Determine the (X, Y) coordinate at the center of the cell enclosing the given text.  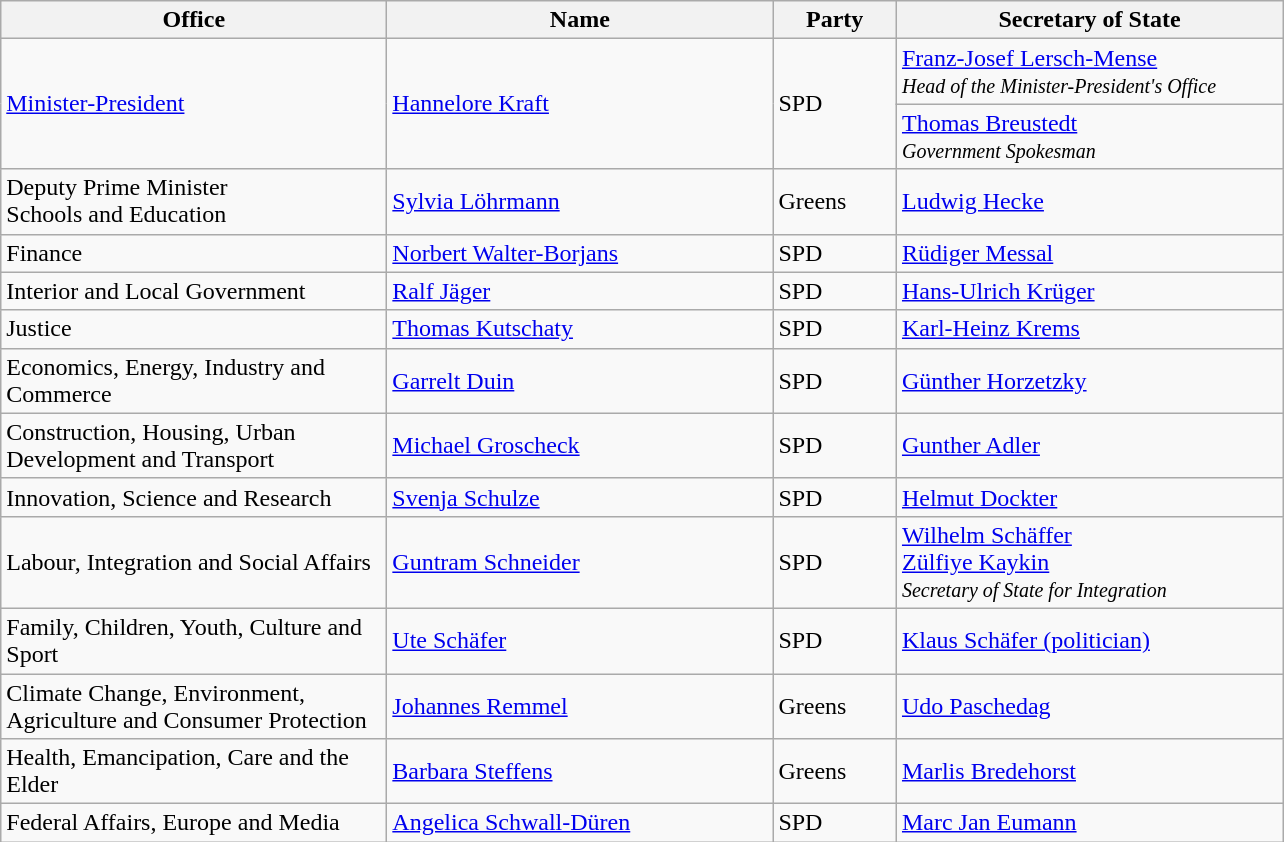
Family, Children, Youth, Culture and Sport (194, 640)
Labour, Integration and Social Affairs (194, 562)
Günther Horzetzky (1089, 380)
Interior and Local Government (194, 291)
Marc Jan Eumann (1089, 823)
Hans-Ulrich Krüger (1089, 291)
Office (194, 20)
Michael Groscheck (580, 446)
Klaus Schäfer (politician) (1089, 640)
Finance (194, 253)
Hannelore Kraft (580, 104)
Angelica Schwall-Düren (580, 823)
Marlis Bredehorst (1089, 772)
Svenja Schulze (580, 497)
Ludwig Hecke (1089, 202)
Construction, Housing, Urban Development and Transport (194, 446)
Federal Affairs, Europe and Media (194, 823)
Helmut Dockter (1089, 497)
Thomas Breustedt Government Spokesman (1089, 136)
Rüdiger Messal (1089, 253)
Innovation, Science and Research (194, 497)
Secretary of State (1089, 20)
Economics, Energy, Industry and Commerce (194, 380)
Deputy Prime Minister Schools and Education (194, 202)
Guntram Schneider (580, 562)
Climate Change, Environment, Agriculture and Consumer Protection (194, 706)
Ute Schäfer (580, 640)
Barbara Steffens (580, 772)
Wilhelm Schäffer Zülfiye KaykinSecretary of State for Integration (1089, 562)
Justice (194, 329)
Karl-Heinz Krems (1089, 329)
Party (835, 20)
Ralf Jäger (580, 291)
Franz-Josef Lersch-Mense Head of the Minister-President's Office (1089, 72)
Gunther Adler (1089, 446)
Garrelt Duin (580, 380)
Thomas Kutschaty (580, 329)
Norbert Walter-Borjans (580, 253)
Udo Paschedag (1089, 706)
Johannes Remmel (580, 706)
Minister-President (194, 104)
Name (580, 20)
Health, Emancipation, Care and the Elder (194, 772)
Sylvia Löhrmann (580, 202)
